Return the [X, Y] coordinate for the center point of the cell that contains the specified text.  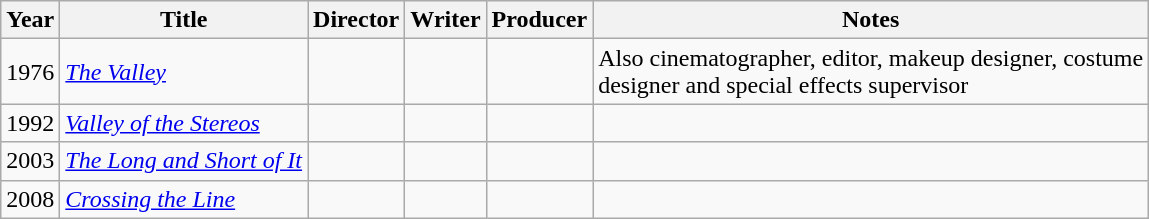
Writer [446, 20]
Valley of the Stereos [184, 123]
Director [356, 20]
2003 [30, 161]
Title [184, 20]
Also cinematographer, editor, makeup designer, costumedesigner and special effects supervisor [871, 72]
Producer [540, 20]
Crossing the Line [184, 199]
Notes [871, 20]
The Valley [184, 72]
1976 [30, 72]
2008 [30, 199]
1992 [30, 123]
Year [30, 20]
The Long and Short of It [184, 161]
